Find where the given text appears and provide that cell's center as (X, Y) coordinate. 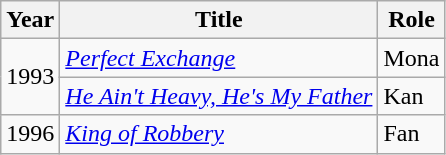
He Ain't Heavy, He's My Father (219, 96)
1993 (30, 77)
Role (412, 20)
Fan (412, 134)
1996 (30, 134)
Year (30, 20)
Title (219, 20)
King of Robbery (219, 134)
Mona (412, 58)
Perfect Exchange (219, 58)
Kan (412, 96)
